For the text-containing cell, return its midpoint in (x, y) coordinate format. 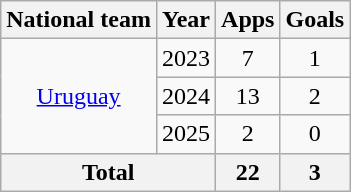
1 (315, 58)
2025 (186, 134)
Apps (248, 20)
0 (315, 134)
22 (248, 172)
Total (108, 172)
National team (79, 20)
2024 (186, 96)
2023 (186, 58)
3 (315, 172)
13 (248, 96)
Uruguay (79, 96)
7 (248, 58)
Goals (315, 20)
Year (186, 20)
